Search for the cell housing the specified text and yield its (X, Y) center coordinate. 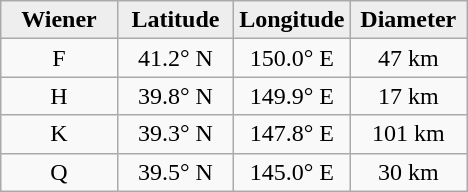
41.2° N (175, 58)
145.0° E (292, 172)
Longitude (292, 20)
Latitude (175, 20)
47 km (408, 58)
Q (59, 172)
Wiener (59, 20)
H (59, 96)
30 km (408, 172)
39.5° N (175, 172)
K (59, 134)
F (59, 58)
Diameter (408, 20)
39.3° N (175, 134)
150.0° E (292, 58)
101 km (408, 134)
39.8° N (175, 96)
17 km (408, 96)
147.8° E (292, 134)
149.9° E (292, 96)
